Provide the [X, Y] coordinate of the cell's center where the given text is located.  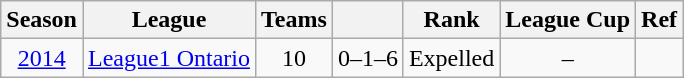
Ref [660, 20]
League Cup [568, 20]
– [568, 58]
Season [42, 20]
League1 Ontario [168, 58]
0–1–6 [368, 58]
Rank [451, 20]
Teams [294, 20]
League [168, 20]
Expelled [451, 58]
10 [294, 58]
2014 [42, 58]
